Find where the given text appears and provide that cell's center as (X, Y) coordinate. 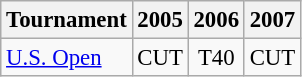
Tournament (66, 20)
2007 (272, 20)
T40 (216, 58)
U.S. Open (66, 58)
2005 (160, 20)
2006 (216, 20)
